Find where the given text appears and provide that cell's center as (X, Y) coordinate. 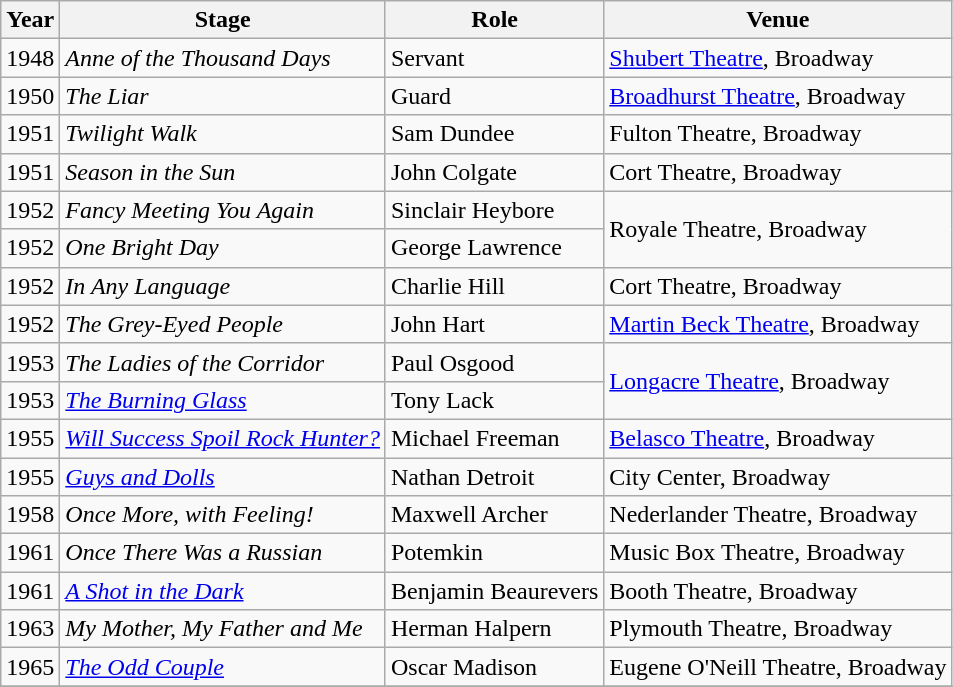
Guys and Dolls (223, 477)
Booth Theatre, Broadway (778, 591)
Herman Halpern (494, 629)
Plymouth Theatre, Broadway (778, 629)
1958 (30, 515)
The Liar (223, 96)
The Odd Couple (223, 667)
1965 (30, 667)
Guard (494, 96)
John Colgate (494, 172)
1948 (30, 58)
Fancy Meeting You Again (223, 210)
Anne of the Thousand Days (223, 58)
Fulton Theatre, Broadway (778, 134)
Paul Osgood (494, 362)
Stage (223, 20)
Belasco Theatre, Broadway (778, 438)
Sam Dundee (494, 134)
Role (494, 20)
Maxwell Archer (494, 515)
Oscar Madison (494, 667)
George Lawrence (494, 248)
The Burning Glass (223, 400)
A Shot in the Dark (223, 591)
Year (30, 20)
Nederlander Theatre, Broadway (778, 515)
Tony Lack (494, 400)
Potemkin (494, 553)
Sinclair Heybore (494, 210)
Charlie Hill (494, 286)
City Center, Broadway (778, 477)
Servant (494, 58)
Royale Theatre, Broadway (778, 229)
1963 (30, 629)
The Grey-Eyed People (223, 324)
Will Success Spoil Rock Hunter? (223, 438)
Benjamin Beaurevers (494, 591)
Music Box Theatre, Broadway (778, 553)
Twilight Walk (223, 134)
The Ladies of the Corridor (223, 362)
Shubert Theatre, Broadway (778, 58)
Once More, with Feeling! (223, 515)
In Any Language (223, 286)
Martin Beck Theatre, Broadway (778, 324)
My Mother, My Father and Me (223, 629)
1950 (30, 96)
Once There Was a Russian (223, 553)
Season in the Sun (223, 172)
One Bright Day (223, 248)
Nathan Detroit (494, 477)
John Hart (494, 324)
Longacre Theatre, Broadway (778, 381)
Broadhurst Theatre, Broadway (778, 96)
Eugene O'Neill Theatre, Broadway (778, 667)
Venue (778, 20)
Michael Freeman (494, 438)
